Determine the (x, y) coordinate at the center of the cell enclosing the given text.  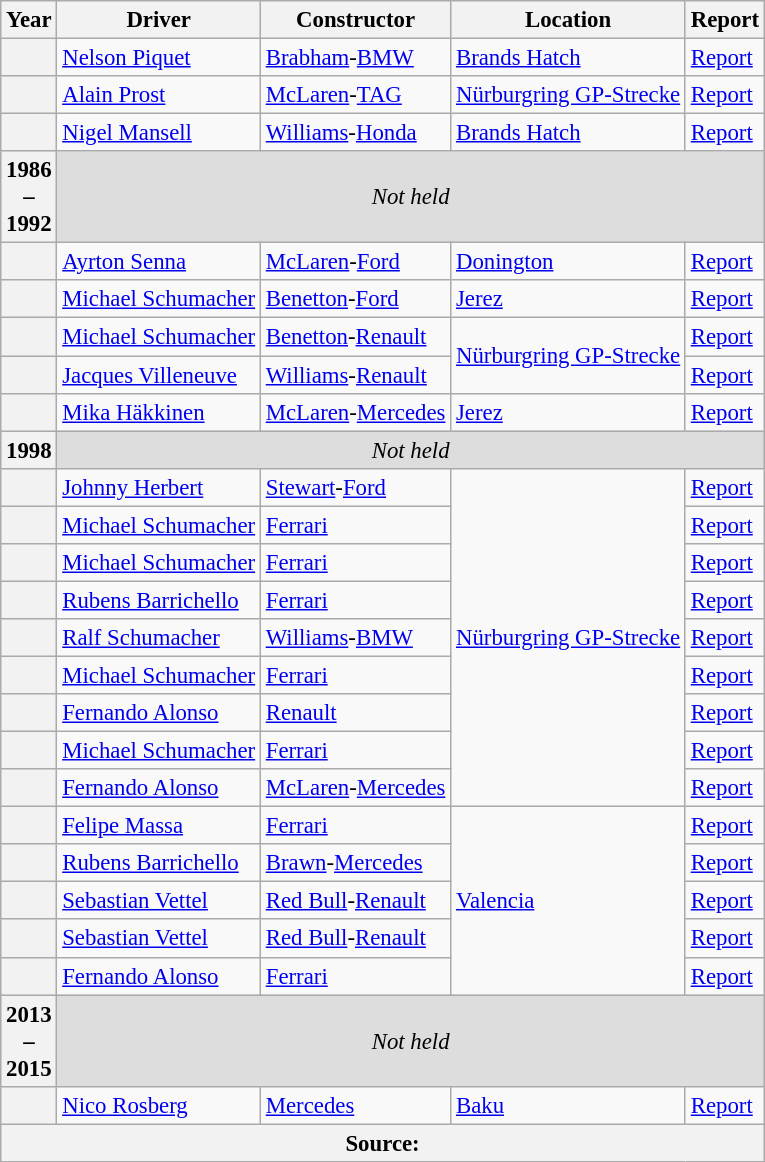
Renault (355, 713)
Williams-Honda (355, 133)
Constructor (355, 20)
Jacques Villeneuve (159, 375)
Location (568, 20)
McLaren-TAG (355, 95)
Williams-Renault (355, 375)
1986–1992 (29, 197)
Mika Häkkinen (159, 412)
Nigel Mansell (159, 133)
Donington (568, 262)
Felipe Massa (159, 826)
Stewart-Ford (355, 487)
Alain Prost (159, 95)
Nelson Piquet (159, 58)
McLaren-Ford (355, 262)
Ayrton Senna (159, 262)
Valencia (568, 901)
Source: (383, 1143)
2013–2015 (29, 1041)
Benetton-Renault (355, 337)
Mercedes (355, 1105)
Brabham-BMW (355, 58)
Driver (159, 20)
Year (29, 20)
Williams-BMW (355, 638)
Ralf Schumacher (159, 638)
Benetton-Ford (355, 299)
Johnny Herbert (159, 487)
Baku (568, 1105)
Brawn-Mercedes (355, 863)
1998 (29, 450)
Nico Rosberg (159, 1105)
